Locate the cell with the specified text and output its [X, Y] center coordinate. 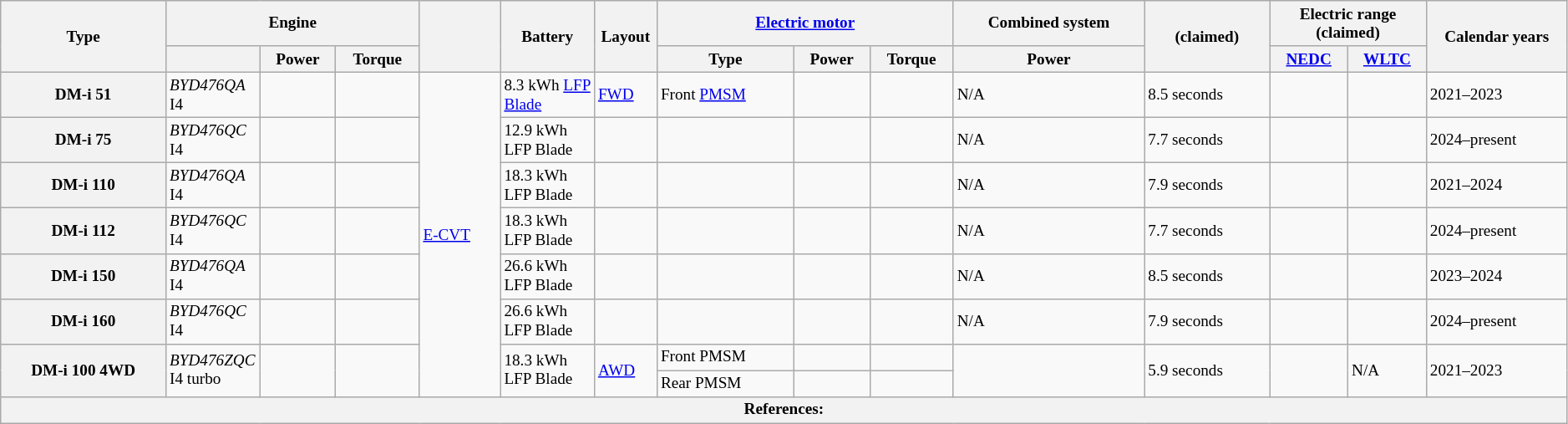
Rear PMSM [725, 384]
5.9 seconds [1207, 370]
Battery [547, 37]
Electric motor [805, 23]
NEDC [1309, 59]
DM-i 160 [84, 321]
DM-i 51 [84, 95]
Combined system [1049, 23]
Calendar years [1497, 37]
DM-i 150 [84, 276]
DM-i 112 [84, 231]
BYD476ZQC I4 turbo [213, 370]
DM-i 75 [84, 140]
Engine [292, 23]
2023–2024 [1497, 276]
FWD [625, 95]
DM-i 100 4WD [84, 370]
8.3 kWh LFP Blade [547, 95]
DM-i 110 [84, 186]
WLTC [1388, 59]
E-CVT [459, 234]
AWD [625, 370]
12.9 kWh LFP Blade [547, 140]
Electric range (claimed) [1348, 23]
2021–2024 [1497, 186]
(claimed) [1207, 37]
References: [784, 410]
Layout [625, 37]
